Return the [x, y] coordinate for the center point of the cell that contains the specified text.  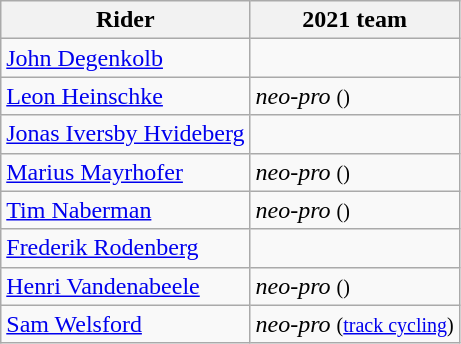
John Degenkolb [126, 58]
Frederik Rodenberg [126, 248]
neo-pro (track cycling) [354, 324]
Marius Mayrhofer [126, 172]
Leon Heinschke [126, 96]
Jonas Iversby Hvideberg [126, 134]
Tim Naberman [126, 210]
Sam Welsford [126, 324]
Rider [126, 20]
Henri Vandenabeele [126, 286]
2021 team [354, 20]
